Return the (X, Y) coordinate for the center point of the cell that contains the specified text.  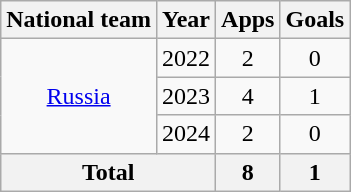
Year (186, 20)
2024 (186, 134)
4 (248, 96)
2023 (186, 96)
Apps (248, 20)
Russia (79, 96)
National team (79, 20)
Total (108, 172)
2022 (186, 58)
Goals (315, 20)
8 (248, 172)
